From the cell containing the given text, extract its center point as (x, y) coordinate. 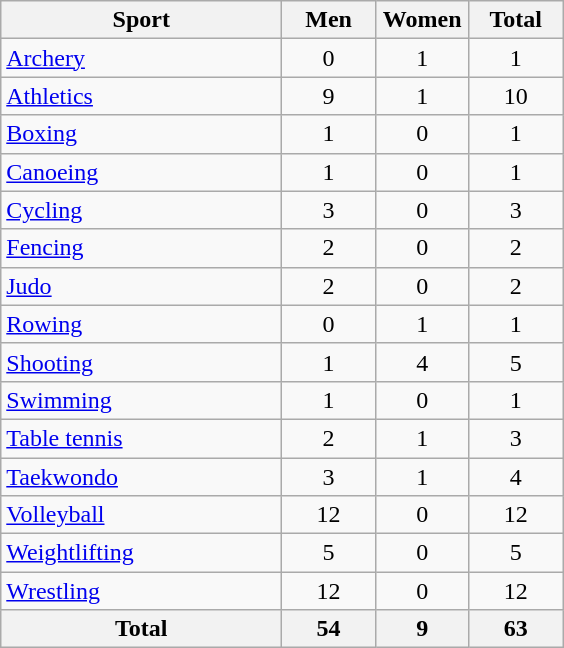
Weightlifting (142, 553)
Sport (142, 20)
Wrestling (142, 591)
Archery (142, 58)
Shooting (142, 362)
Men (329, 20)
54 (329, 629)
Taekwondo (142, 477)
Rowing (142, 324)
Fencing (142, 248)
Volleyball (142, 515)
Table tennis (142, 438)
Canoeing (142, 172)
10 (516, 96)
Athletics (142, 96)
Swimming (142, 400)
Women (422, 20)
Cycling (142, 210)
Boxing (142, 134)
63 (516, 629)
Judo (142, 286)
